Return [x, y] of the center of cell containing provided text 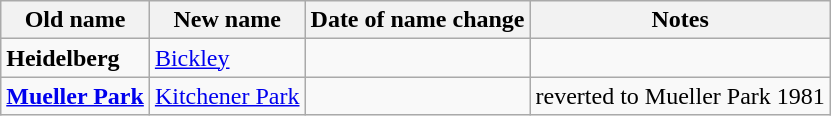
reverted to Mueller Park 1981 [680, 96]
Notes [680, 20]
Kitchener Park [227, 96]
New name [227, 20]
Date of name change [418, 20]
Mueller Park [76, 96]
Bickley [227, 58]
Heidelberg [76, 58]
Old name [76, 20]
